Extract the (x, y) coordinate from the center of the cell holding the provided text.  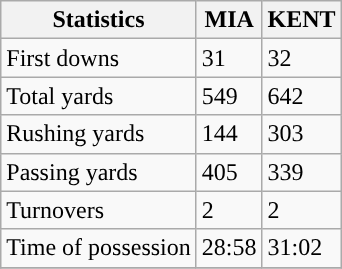
Total yards (99, 96)
303 (302, 134)
First downs (99, 58)
549 (229, 96)
339 (302, 172)
32 (302, 58)
31 (229, 58)
KENT (302, 20)
Statistics (99, 20)
MIA (229, 20)
Rushing yards (99, 134)
Passing yards (99, 172)
28:58 (229, 248)
31:02 (302, 248)
642 (302, 96)
144 (229, 134)
405 (229, 172)
Time of possession (99, 248)
Turnovers (99, 210)
